Provide the (X, Y) coordinate of the cell's center where the given text is located.  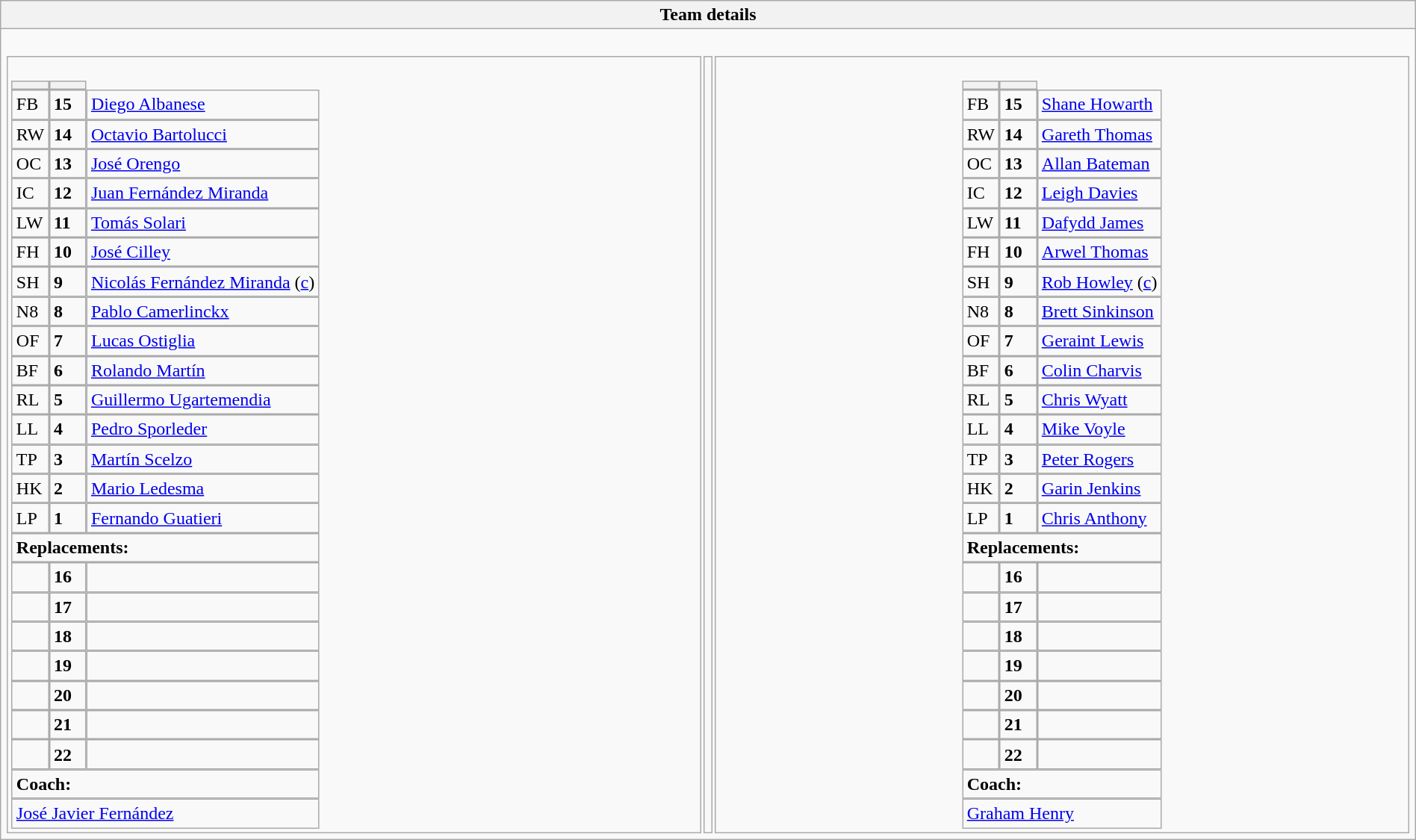
Rolando Martín (203, 370)
Pablo Camerlinckx (203, 311)
Arwel Thomas (1099, 252)
Chris Anthony (1099, 518)
José Javier Fernández (166, 814)
Mario Ledesma (203, 488)
Peter Rogers (1099, 459)
Pedro Sporleder (203, 429)
José Orengo (203, 164)
Brett Sinkinson (1099, 311)
Gareth Thomas (1099, 134)
Geraint Lewis (1099, 341)
Mike Voyle (1099, 429)
Juan Fernández Miranda (203, 193)
José Cilley (203, 252)
Martín Scelzo (203, 459)
Dafydd James (1099, 223)
Team details (708, 15)
Allan Bateman (1099, 164)
Garin Jenkins (1099, 488)
Graham Henry (1062, 814)
Fernando Guatieri (203, 518)
Tomás Solari (203, 223)
Chris Wyatt (1099, 400)
Rob Howley (c) (1099, 282)
Shane Howarth (1099, 105)
Lucas Ostiglia (203, 341)
Octavio Bartolucci (203, 134)
Guillermo Ugartemendia (203, 400)
Leigh Davies (1099, 193)
Nicolás Fernández Miranda (c) (203, 282)
Diego Albanese (203, 105)
Colin Charvis (1099, 370)
